Provide the [x, y] coordinate of the cell's center where the given text is located.  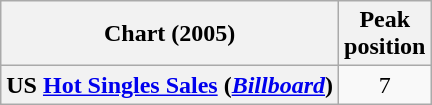
Chart (2005) [170, 34]
Peakposition [385, 34]
US Hot Singles Sales (Billboard) [170, 85]
7 [385, 85]
